Return the (x, y) coordinate for the center point of the cell that contains the specified text.  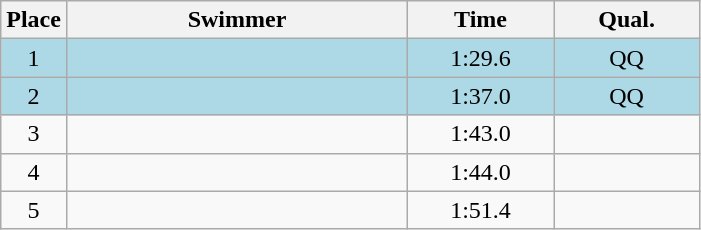
Qual. (627, 20)
4 (34, 172)
1:43.0 (481, 134)
1:44.0 (481, 172)
Time (481, 20)
3 (34, 134)
5 (34, 210)
Swimmer (236, 20)
1:51.4 (481, 210)
Place (34, 20)
1:37.0 (481, 96)
1:29.6 (481, 58)
2 (34, 96)
1 (34, 58)
